Locate the cell with the specified text and output its [X, Y] center coordinate. 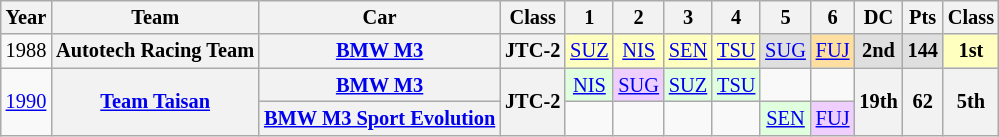
1988 [26, 51]
Team Taisan [155, 102]
1990 [26, 102]
DC [878, 17]
Car [380, 17]
19th [878, 102]
144 [923, 51]
Team [155, 17]
1 [589, 17]
BMW M3 Sport Evolution [380, 118]
6 [833, 17]
4 [736, 17]
Autotech Racing Team [155, 51]
1st [971, 51]
Year [26, 17]
62 [923, 102]
5th [971, 102]
2nd [878, 51]
2 [638, 17]
5 [785, 17]
Pts [923, 17]
3 [688, 17]
